Output the (X, Y) coordinate of the center of the cell containing the given text.  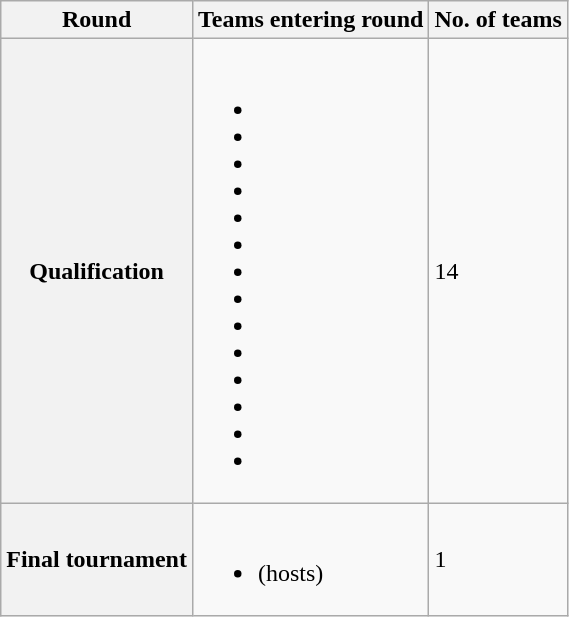
Final tournament (97, 560)
14 (498, 271)
Round (97, 20)
(hosts) (310, 560)
1 (498, 560)
Qualification (97, 271)
No. of teams (498, 20)
Teams entering round (310, 20)
